Find where the given text appears and provide that cell's center as (x, y) coordinate. 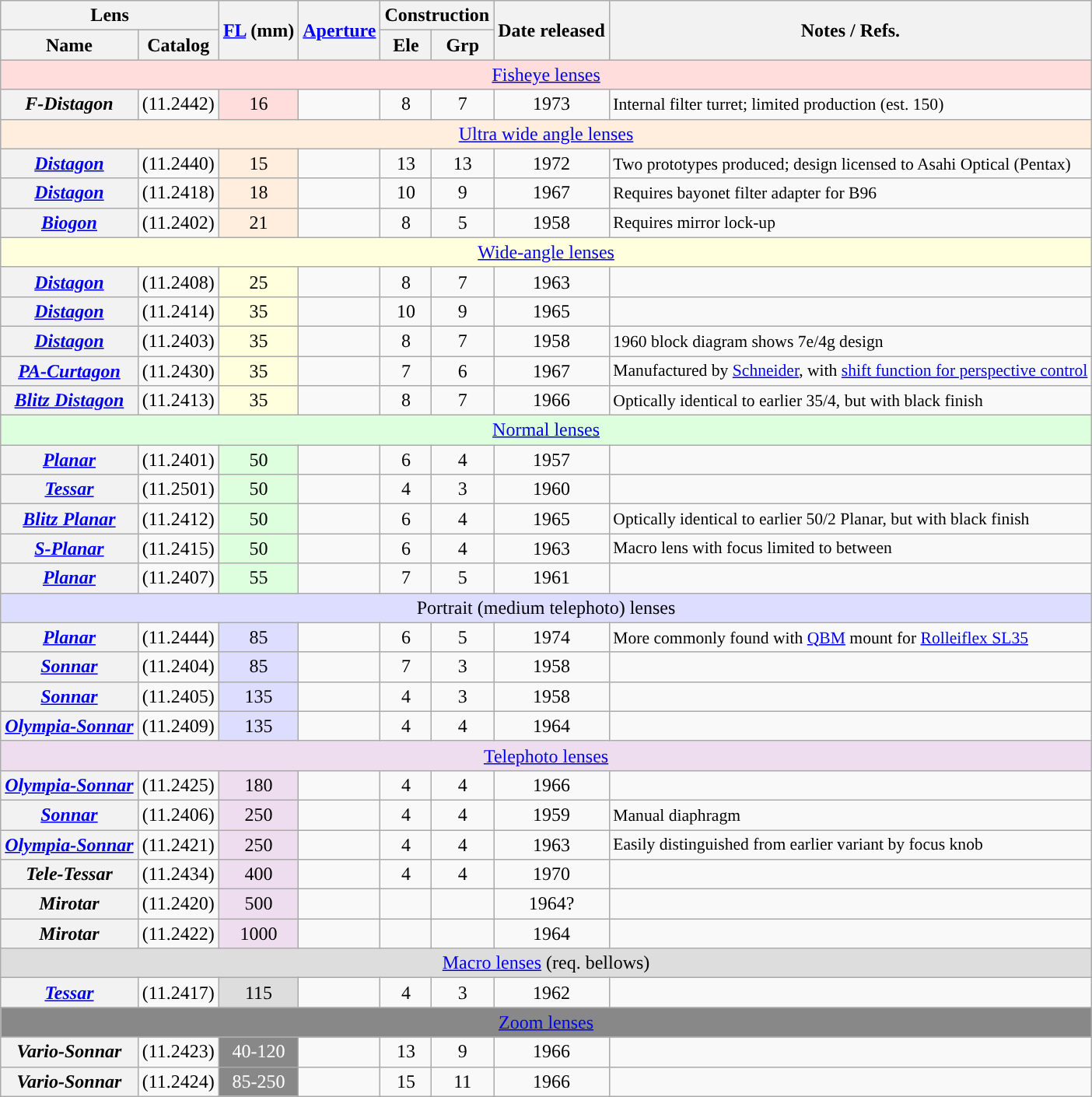
1970 (552, 874)
(11.2402) (178, 223)
(11.2424) (178, 1081)
(11.2414) (178, 311)
180 (258, 785)
Requires bayonet filter adapter for B96 (850, 193)
1957 (552, 460)
PA-Curtagon (69, 371)
40-120 (258, 1052)
1960 block diagram shows 7e/4g design (850, 341)
(11.2418) (178, 193)
55 (258, 578)
(11.2413) (178, 401)
Internal filter turret; limited production (est. 150) (850, 104)
Portrait (medium telephoto) lenses (546, 608)
Macro lenses (req. bellows) (546, 963)
Requires mirror lock-up (850, 223)
(11.2409) (178, 726)
115 (258, 993)
Wide-angle lenses (546, 252)
Date released (552, 30)
Lens (110, 16)
21 (258, 223)
1972 (552, 163)
Telephoto lenses (546, 755)
Optically identical to earlier 35/4, but with black finish (850, 401)
1960 (552, 489)
(11.2430) (178, 371)
85-250 (258, 1081)
1973 (552, 104)
S-Planar (69, 548)
(11.2404) (178, 667)
Name (69, 45)
16 (258, 104)
Manufactured by Schneider, with shift function for perspective control (850, 371)
F-Distagon (69, 104)
(11.2421) (178, 844)
Blitz Distagon (69, 401)
11 (463, 1081)
(11.2425) (178, 785)
FL (mm) (258, 30)
Fisheye lenses (546, 75)
Blitz Planar (69, 519)
Normal lenses (546, 430)
1962 (552, 993)
Aperture (339, 30)
Ele (406, 45)
Optically identical to earlier 50/2 Planar, but with black finish (850, 519)
1964? (552, 904)
25 (258, 282)
(11.2440) (178, 163)
Easily distinguished from earlier variant by focus knob (850, 844)
500 (258, 904)
(11.2420) (178, 904)
Two prototypes produced; design licensed to Asahi Optical (Pentax) (850, 163)
(11.2415) (178, 548)
Ultra wide angle lenses (546, 134)
Construction (437, 16)
(11.2442) (178, 104)
1000 (258, 934)
Grp (463, 45)
1961 (552, 578)
18 (258, 193)
(11.2412) (178, 519)
Zoom lenses (546, 1022)
Biogon (69, 223)
(11.2401) (178, 460)
400 (258, 874)
Macro lens with focus limited to between (850, 548)
(11.2417) (178, 993)
(11.2405) (178, 696)
(11.2501) (178, 489)
Catalog (178, 45)
1974 (552, 637)
(11.2408) (178, 282)
Notes / Refs. (850, 30)
(11.2444) (178, 637)
(11.2407) (178, 578)
(11.2423) (178, 1052)
1959 (552, 815)
Tele-Tessar (69, 874)
(11.2422) (178, 934)
(11.2434) (178, 874)
Manual diaphragm (850, 815)
More commonly found with QBM mount for Rolleiflex SL35 (850, 637)
(11.2403) (178, 341)
(11.2406) (178, 815)
